Detect which cell encompasses the target text, then output its (x, y) center coordinate. 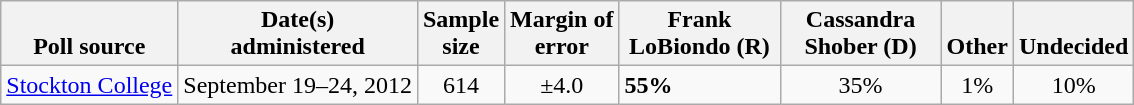
FrankLoBiondo (R) (700, 34)
35% (860, 85)
Samplesize (460, 34)
55% (700, 85)
10% (1073, 85)
Margin oferror (562, 34)
CassandraShober (D) (860, 34)
Stockton College (90, 85)
Poll source (90, 34)
Undecided (1073, 34)
1% (977, 85)
September 19–24, 2012 (298, 85)
Other (977, 34)
±4.0 (562, 85)
614 (460, 85)
Date(s)administered (298, 34)
